From the cell containing the given text, extract its center point as (X, Y) coordinate. 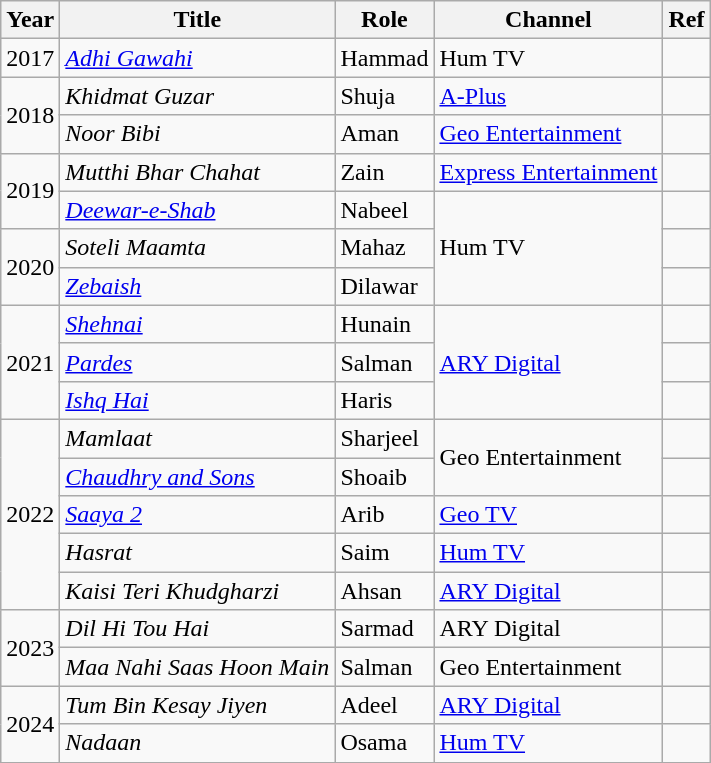
2024 (30, 724)
Ishq Hai (198, 400)
Geo TV (548, 515)
A-Plus (548, 96)
Saaya 2 (198, 515)
Express Entertainment (548, 172)
Dil Hi Tou Hai (198, 629)
Adeel (384, 705)
Dilawar (384, 286)
Kaisi Teri Khudgharzi (198, 591)
Pardes (198, 362)
Arib (384, 515)
Hunain (384, 324)
2020 (30, 267)
Channel (548, 20)
Saim (384, 553)
Adhi Gawahi (198, 58)
2021 (30, 362)
Shoaib (384, 477)
Zain (384, 172)
2017 (30, 58)
2023 (30, 648)
Noor Bibi (198, 134)
Zebaish (198, 286)
Title (198, 20)
Mahaz (384, 248)
Shuja (384, 96)
Nabeel (384, 210)
Ref (686, 20)
Haris (384, 400)
Year (30, 20)
2019 (30, 191)
2022 (30, 514)
Chaudhry and Sons (198, 477)
Osama (384, 743)
Maa Nahi Saas Hoon Main (198, 667)
Aman (384, 134)
Mutthi Bhar Chahat (198, 172)
Tum Bin Kesay Jiyen (198, 705)
Sarmad (384, 629)
Soteli Maamta (198, 248)
Nadaan (198, 743)
Hasrat (198, 553)
Hammad (384, 58)
Sharjeel (384, 438)
Shehnai (198, 324)
Ahsan (384, 591)
Deewar-e-Shab (198, 210)
2018 (30, 115)
Role (384, 20)
Mamlaat (198, 438)
Khidmat Guzar (198, 96)
